Detect which cell encompasses the target text, then output its (x, y) center coordinate. 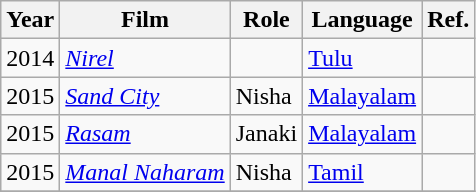
Nirel (145, 58)
Manal Naharam (145, 172)
Role (266, 20)
Year (30, 20)
2014 (30, 58)
Language (362, 20)
Sand City (145, 96)
Tamil (362, 172)
Film (145, 20)
Rasam (145, 134)
Tulu (362, 58)
Ref. (448, 20)
Janaki (266, 134)
